Pinpoint the cell where the given text exists, returning its [x, y] midpoint coordinate. 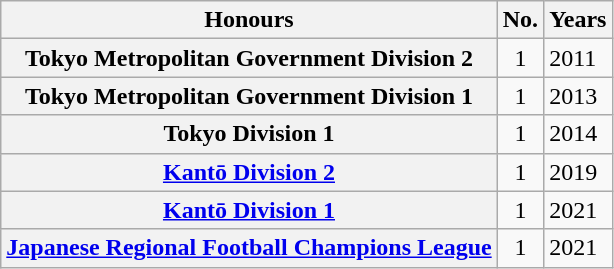
Tokyo Metropolitan Government Division 1 [249, 96]
Tokyo Metropolitan Government Division 2 [249, 58]
Honours [249, 20]
2019 [578, 172]
2011 [578, 58]
2013 [578, 96]
Kantō Division 1 [249, 210]
No. [520, 20]
2014 [578, 134]
Japanese Regional Football Champions League [249, 248]
Tokyo Division 1 [249, 134]
Years [578, 20]
Kantō Division 2 [249, 172]
